For the text-containing cell, return its midpoint in (x, y) coordinate format. 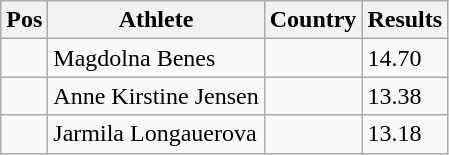
Athlete (156, 20)
13.38 (405, 96)
Results (405, 20)
13.18 (405, 134)
Country (313, 20)
14.70 (405, 58)
Anne Kirstine Jensen (156, 96)
Pos (24, 20)
Magdolna Benes (156, 58)
Jarmila Longauerova (156, 134)
